Identify which cell holds the provided text, then report its [x, y] central coordinate. 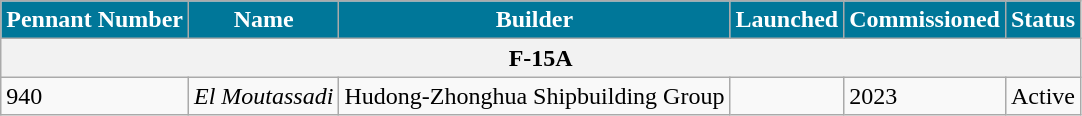
2023 [925, 96]
Active [1042, 96]
Launched [787, 20]
F-15A [541, 58]
Builder [534, 20]
El Moutassadi [263, 96]
Pennant Number [95, 20]
Status [1042, 20]
Hudong-Zhonghua Shipbuilding Group [534, 96]
Commissioned [925, 20]
940 [95, 96]
Name [263, 20]
